Capture the cell that displays the provided text and extract its (X, Y) central coordinate. 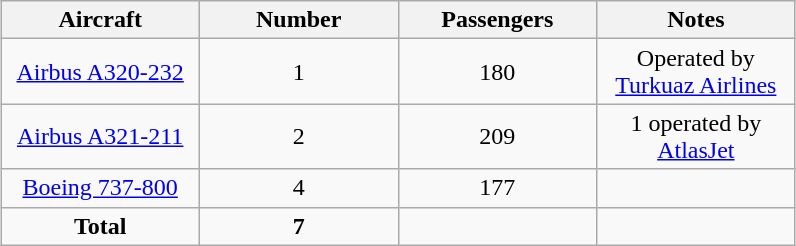
Total (100, 226)
Number (298, 20)
209 (498, 136)
7 (298, 226)
180 (498, 72)
2 (298, 136)
177 (498, 188)
Aircraft (100, 20)
Airbus A321-211 (100, 136)
Passengers (498, 20)
1 operated by AtlasJet (696, 136)
Operated by Turkuaz Airlines (696, 72)
Airbus A320-232 (100, 72)
Boeing 737-800 (100, 188)
Notes (696, 20)
4 (298, 188)
1 (298, 72)
